Detect which cell encompasses the target text, then output its (x, y) center coordinate. 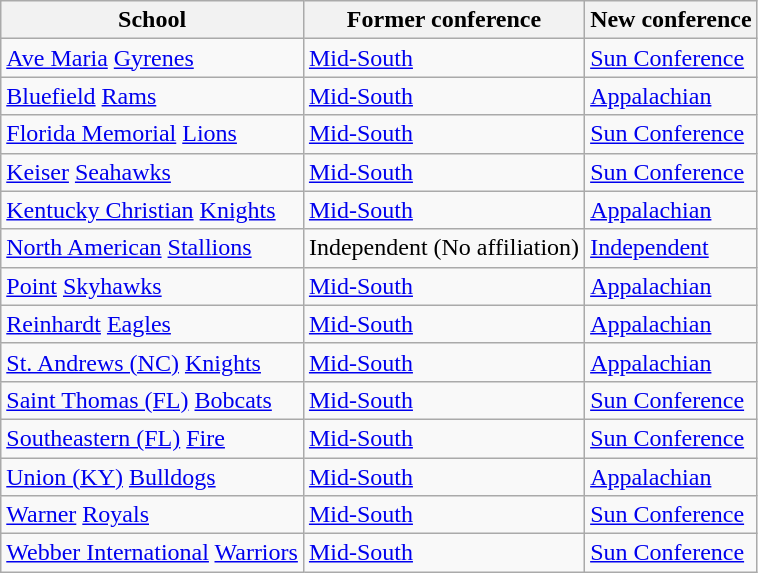
Point Skyhawks (152, 286)
New conference (672, 20)
School (152, 20)
Ave Maria Gyrenes (152, 58)
Florida Memorial Lions (152, 134)
Warner Royals (152, 515)
Saint Thomas (FL) Bobcats (152, 400)
Reinhardt Eagles (152, 324)
North American Stallions (152, 248)
Bluefield Rams (152, 96)
St. Andrews (NC) Knights (152, 362)
Keiser Seahawks (152, 172)
Southeastern (FL) Fire (152, 438)
Former conference (444, 20)
Kentucky Christian Knights (152, 210)
Independent (672, 248)
Webber International Warriors (152, 553)
Independent (No affiliation) (444, 248)
Union (KY) Bulldogs (152, 477)
